From the cell containing the given text, extract its center point as (x, y) coordinate. 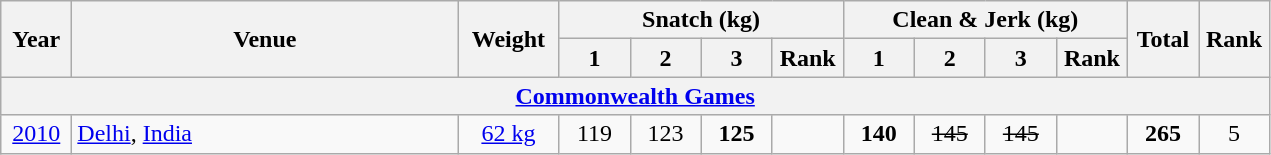
2010 (36, 134)
Venue (265, 39)
Clean & Jerk (kg) (985, 20)
Snatch (kg) (701, 20)
140 (878, 134)
119 (594, 134)
Year (36, 39)
Commonwealth Games (636, 96)
Total (1162, 39)
Delhi, India (265, 134)
123 (666, 134)
5 (1234, 134)
Weight (508, 39)
62 kg (508, 134)
265 (1162, 134)
125 (736, 134)
